Capture the cell that displays the provided text and extract its [x, y] central coordinate. 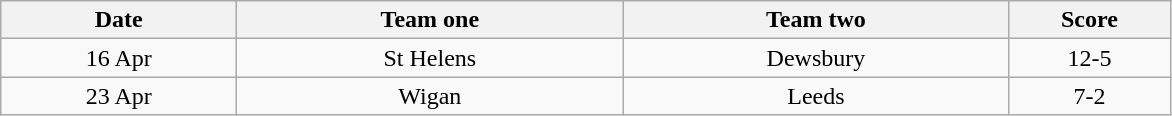
12-5 [1090, 58]
Team one [430, 20]
23 Apr [119, 96]
Leeds [816, 96]
Wigan [430, 96]
Dewsbury [816, 58]
7-2 [1090, 96]
St Helens [430, 58]
16 Apr [119, 58]
Team two [816, 20]
Date [119, 20]
Score [1090, 20]
